Output the [X, Y] coordinate of the center of the cell containing the given text.  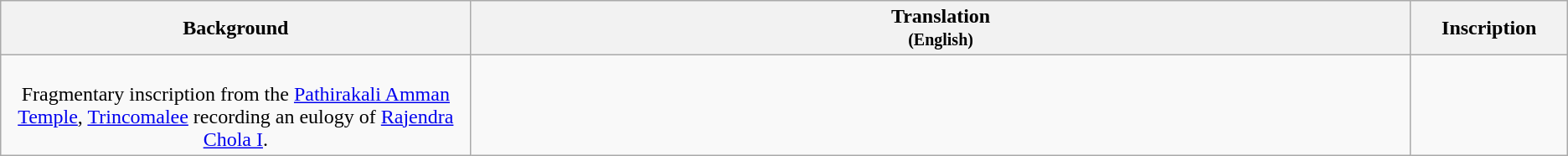
Inscription [1489, 29]
Fragmentary inscription from the Pathirakali Amman Temple, Trincomalee recording an eulogy of Rajendra Chola I. [236, 106]
Background [236, 29]
Translation(English) [941, 29]
